Identify which cell holds the provided text, then report its [x, y] central coordinate. 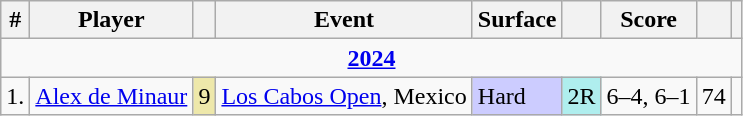
2024 [372, 58]
1. [16, 96]
Player [112, 20]
Los Cabos Open, Mexico [344, 96]
Alex de Minaur [112, 96]
Surface [517, 20]
9 [204, 96]
Hard [517, 96]
6–4, 6–1 [648, 96]
74 [714, 96]
# [16, 20]
Event [344, 20]
Score [648, 20]
2R [582, 96]
